Find where the given text appears and provide that cell's center as [X, Y] coordinate. 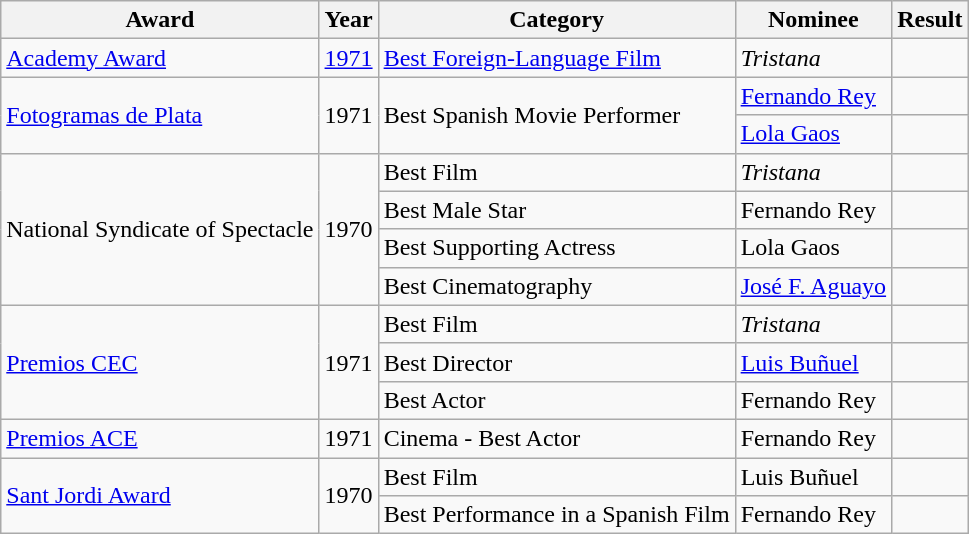
Year [348, 20]
Best Actor [556, 400]
Sant Jordi Award [160, 496]
Premios CEC [160, 362]
Best Supporting Actress [556, 248]
Award [160, 20]
Best Director [556, 362]
Best Performance in a Spanish Film [556, 515]
Nominee [813, 20]
Best Cinematography [556, 286]
José F. Aguayo [813, 286]
Academy Award [160, 58]
Best Spanish Movie Performer [556, 115]
Category [556, 20]
Cinema - Best Actor [556, 438]
Best Male Star [556, 210]
Fotogramas de Plata [160, 115]
Best Foreign-Language Film [556, 58]
Premios ACE [160, 438]
Result [930, 20]
National Syndicate of Spectacle [160, 229]
